For the text-containing cell, return its midpoint in [x, y] coordinate format. 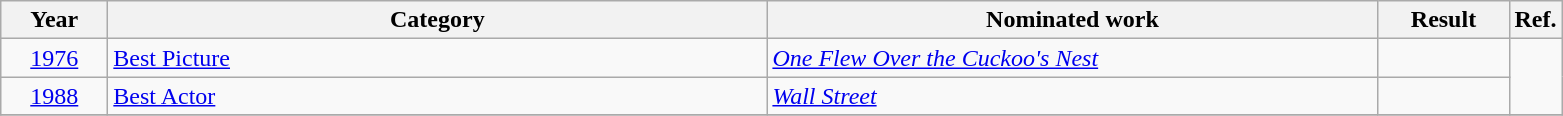
One Flew Over the Cuckoo's Nest [1072, 58]
1976 [54, 58]
1988 [54, 96]
Nominated work [1072, 20]
Best Picture [438, 58]
Best Actor [438, 96]
Ref. [1536, 20]
Year [54, 20]
Result [1444, 20]
Category [438, 20]
Wall Street [1072, 96]
